Identify which cell holds the provided text, then report its (x, y) central coordinate. 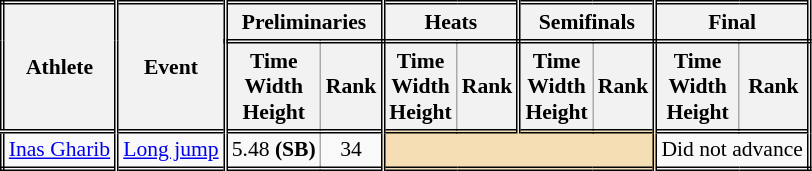
Preliminaries (304, 22)
Semifinals (587, 22)
5.48 (SB) (273, 150)
Athlete (59, 67)
Final (732, 22)
Heats (451, 22)
Event (171, 67)
Long jump (171, 150)
34 (352, 150)
Inas Gharib (59, 150)
Did not advance (732, 150)
